Determine the [x, y] coordinate at the center of the cell enclosing the given text.  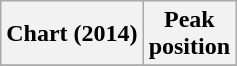
Peakposition [189, 34]
Chart (2014) [72, 34]
